Scan for the cell matching the given text and deliver its [X, Y] coordinate at center. 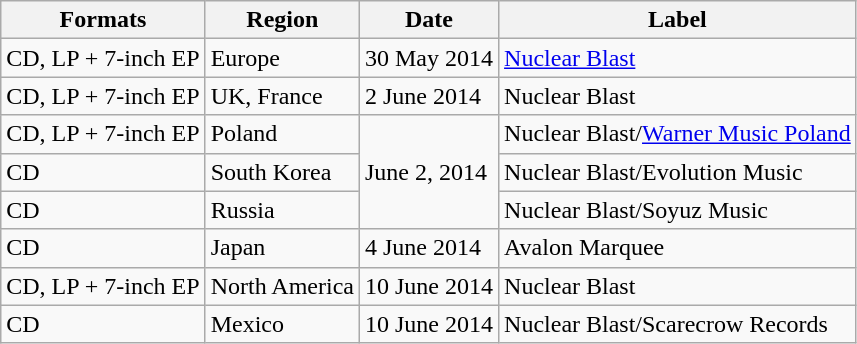
2 June 2014 [428, 96]
June 2, 2014 [428, 172]
UK, France [282, 96]
Formats [103, 20]
Region [282, 20]
Avalon Marquee [678, 248]
Mexico [282, 324]
Date [428, 20]
30 May 2014 [428, 58]
South Korea [282, 172]
Europe [282, 58]
4 June 2014 [428, 248]
Nuclear Blast/Scarecrow Records [678, 324]
Russia [282, 210]
Nuclear Blast/Warner Music Poland [678, 134]
Nuclear Blast/Soyuz Music [678, 210]
Japan [282, 248]
Nuclear Blast/Evolution Music [678, 172]
North America [282, 286]
Label [678, 20]
Poland [282, 134]
